Scan for the cell matching the given text and deliver its [x, y] coordinate at center. 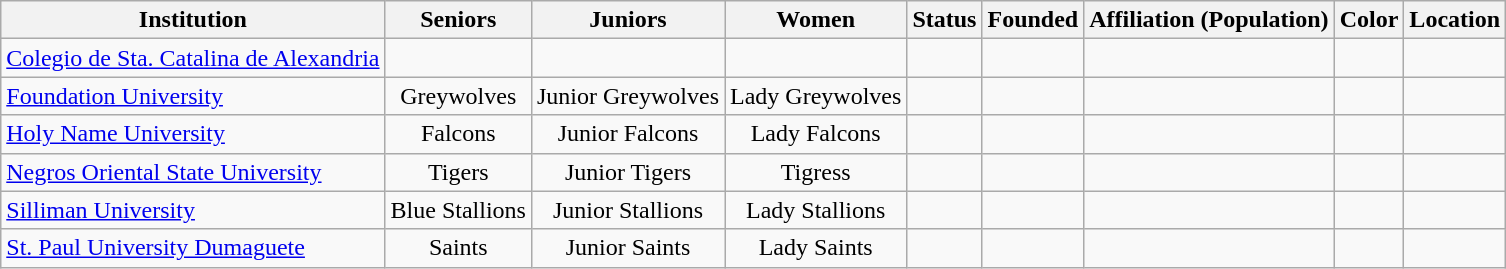
Junior Greywolves [628, 96]
Lady Greywolves [815, 96]
Saints [458, 248]
Seniors [458, 20]
Women [815, 20]
Affiliation (Population) [1209, 20]
Founded [1033, 20]
Lady Saints [815, 248]
Junior Saints [628, 248]
Institution [193, 20]
St. Paul University Dumaguete [193, 248]
Negros Oriental State University [193, 172]
Lady Falcons [815, 134]
Tigers [458, 172]
Foundation University [193, 96]
Status [944, 20]
Junior Tigers [628, 172]
Colegio de Sta. Catalina de Alexandria [193, 58]
Falcons [458, 134]
Silliman University [193, 210]
Greywolves [458, 96]
Blue Stallions [458, 210]
Holy Name University [193, 134]
Junior Falcons [628, 134]
Junior Stallions [628, 210]
Color [1369, 20]
Lady Stallions [815, 210]
Location [1455, 20]
Tigress [815, 172]
Juniors [628, 20]
